Scan for the cell matching the given text and deliver its [X, Y] coordinate at center. 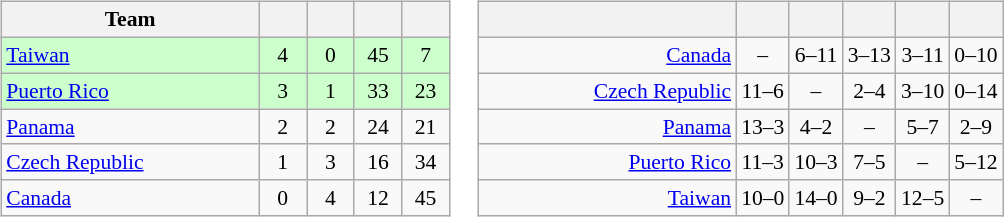
Team [130, 20]
9–2 [870, 198]
12 [378, 198]
3–11 [922, 55]
7 [426, 55]
0–14 [976, 91]
33 [378, 91]
11–6 [762, 91]
0–10 [976, 55]
12–5 [922, 198]
14–0 [816, 198]
6–11 [816, 55]
4–2 [816, 127]
24 [378, 127]
21 [426, 127]
3–13 [870, 55]
11–3 [762, 162]
16 [378, 162]
2–9 [976, 127]
10–0 [762, 198]
7–5 [870, 162]
10–3 [816, 162]
34 [426, 162]
5–7 [922, 127]
5–12 [976, 162]
3–10 [922, 91]
23 [426, 91]
13–3 [762, 127]
2–4 [870, 91]
